Search for the cell housing the specified text and yield its (x, y) center coordinate. 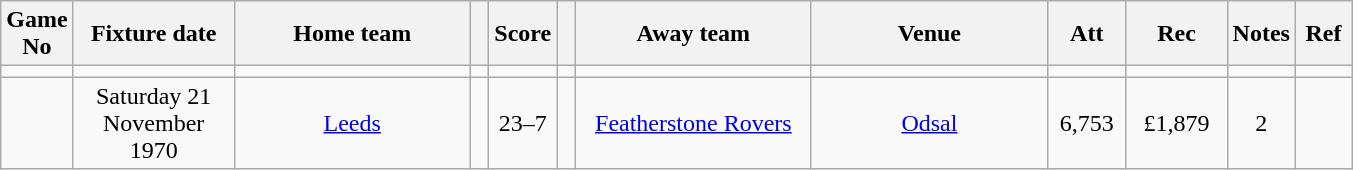
Saturday 21 November 1970 (154, 123)
Notes (1261, 34)
Game No (37, 34)
Ref (1323, 34)
Leeds (352, 123)
23–7 (523, 123)
Home team (352, 34)
Venue (929, 34)
Rec (1176, 34)
Away team (693, 34)
Att (1086, 34)
Featherstone Rovers (693, 123)
Score (523, 34)
2 (1261, 123)
Fixture date (154, 34)
£1,879 (1176, 123)
6,753 (1086, 123)
Odsal (929, 123)
